Find where the given text appears and provide that cell's center as (X, Y) coordinate. 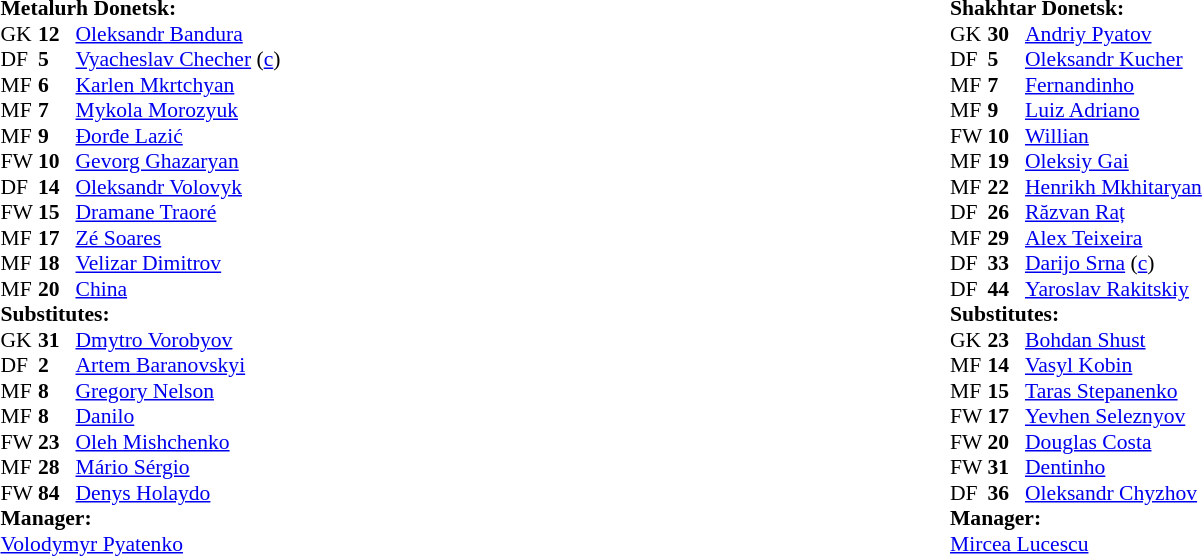
44 (1007, 289)
6 (57, 85)
Velizar Dimitrov (178, 263)
Henrikh Mkhitaryan (1114, 187)
Artem Baranovskyi (178, 365)
Oleksandr Chyzhov (1114, 493)
Danilo (178, 417)
Vyacheslav Checher (c) (178, 59)
Gregory Nelson (178, 391)
Karlen Mkrtchyan (178, 85)
Mykola Morozyuk (178, 111)
22 (1007, 187)
12 (57, 34)
33 (1007, 263)
Oleksandr Kucher (1114, 59)
Alex Teixeira (1114, 238)
Vasyl Kobin (1114, 365)
Zé Soares (178, 238)
Douglas Costa (1114, 442)
Taras Stepanenko (1114, 391)
Luiz Adriano (1114, 111)
Yaroslav Rakitskiy (1114, 289)
Denys Holaydo (178, 493)
Willian (1114, 136)
Đorđe Lazić (178, 136)
2 (57, 365)
Oleksiy Gai (1114, 161)
China (178, 289)
26 (1007, 213)
Mário Sérgio (178, 467)
19 (1007, 161)
Dramane Traoré (178, 213)
Dentinho (1114, 467)
Yevhen Seleznyov (1114, 417)
Oleksandr Bandura (178, 34)
Fernandinho (1114, 85)
Dmytro Vorobyov (178, 340)
Oleksandr Volovyk (178, 187)
Darijo Srna (c) (1114, 263)
36 (1007, 493)
29 (1007, 238)
Bohdan Shust (1114, 340)
Răzvan Raț (1114, 213)
30 (1007, 34)
Oleh Mishchenko (178, 442)
Gevorg Ghazaryan (178, 161)
84 (57, 493)
28 (57, 467)
Andriy Pyatov (1114, 34)
18 (57, 263)
